Determine the (X, Y) coordinate at the center of the cell enclosing the given text.  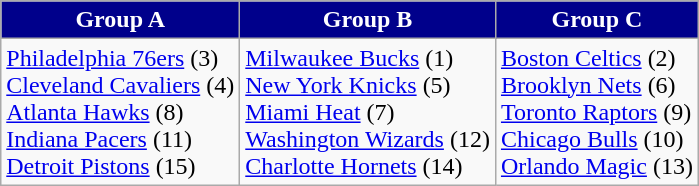
Group C (596, 20)
Group A (120, 20)
Philadelphia 76ers (3)Cleveland Cavaliers (4)Atlanta Hawks (8)Indiana Pacers (11)Detroit Pistons (15) (120, 112)
Milwaukee Bucks (1)New York Knicks (5)Miami Heat (7)Washington Wizards (12)Charlotte Hornets (14) (368, 112)
Boston Celtics (2)Brooklyn Nets (6)Toronto Raptors (9)Chicago Bulls (10)Orlando Magic (13) (596, 112)
Group B (368, 20)
